Identify which cell holds the provided text, then report its [x, y] central coordinate. 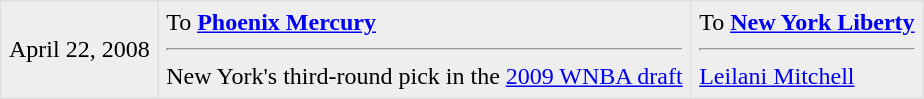
April 22, 2008 [80, 50]
To New York Liberty Leilani Mitchell [807, 50]
To Phoenix Mercury New York's third-round pick in the 2009 WNBA draft [424, 50]
